Return (x, y) of the center of cell containing provided text 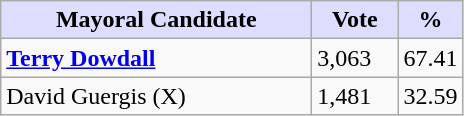
Vote (355, 20)
32.59 (430, 96)
67.41 (430, 58)
Terry Dowdall (156, 58)
Mayoral Candidate (156, 20)
% (430, 20)
3,063 (355, 58)
David Guergis (X) (156, 96)
1,481 (355, 96)
